Find where the given text appears and provide that cell's center as (X, Y) coordinate. 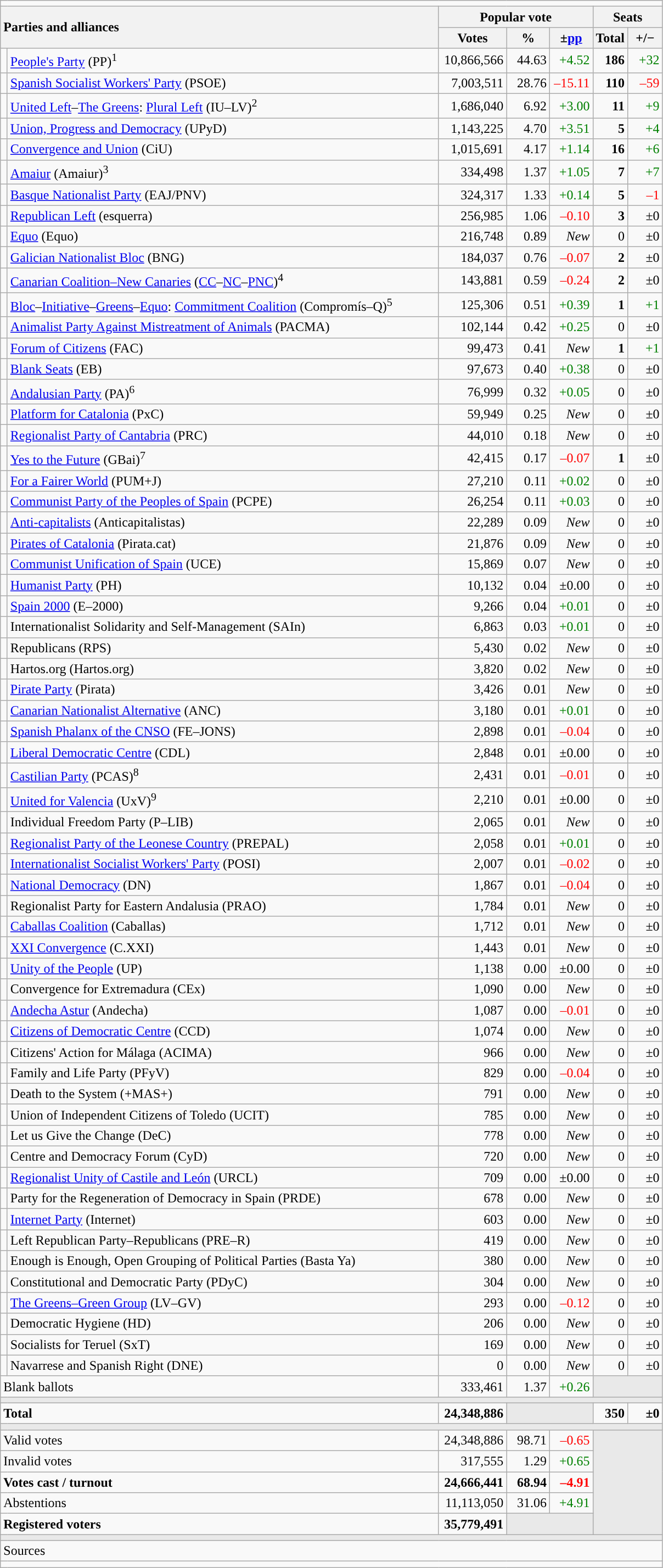
1.06 (528, 216)
Galician Nationalist Bloc (BNG) (223, 257)
829 (473, 1073)
603 (473, 1219)
Seats (628, 17)
Castilian Party (PCAS)8 (223, 775)
+1.14 (571, 149)
678 (473, 1199)
709 (473, 1178)
Spanish Phalanx of the CNSO (FE–JONS) (223, 731)
Party for the Regeneration of Democracy in Spain (PRDE) (223, 1199)
United for Valencia (UxV)9 (223, 799)
+/− (645, 38)
Canarian Nationalist Alternative (ANC) (223, 710)
293 (473, 1303)
0.42 (528, 327)
419 (473, 1240)
Citizens' Action for Málaga (ACIMA) (223, 1052)
1,143,225 (473, 128)
1,784 (473, 906)
+0.14 (571, 195)
–15.11 (571, 83)
1,138 (473, 968)
16 (610, 149)
+0.65 (571, 1461)
1,867 (473, 885)
+9 (645, 107)
Andalusian Party (PA)6 (223, 392)
Convergence for Extremadura (CEx) (223, 989)
+4.52 (571, 60)
4.70 (528, 128)
3,820 (473, 669)
10,866,566 (473, 60)
Caballas Coalition (Caballas) (223, 927)
27,210 (473, 481)
+4 (645, 128)
Platform for Catalonia (PxC) (223, 415)
21,876 (473, 544)
Registered voters (220, 1524)
Citizens of Democratic Centre (CCD) (223, 1031)
0.40 (528, 369)
1.33 (528, 195)
317,555 (473, 1461)
42,415 (473, 458)
0.07 (528, 564)
Convergence and Union (CiU) (223, 149)
31.06 (528, 1503)
2,898 (473, 731)
Blank ballots (220, 1386)
Regionalist Unity of Castile and León (URCL) (223, 1178)
0.18 (528, 435)
333,461 (473, 1386)
+0.02 (571, 481)
44,010 (473, 435)
+0.26 (571, 1386)
Sources (332, 1551)
0.59 (528, 280)
Popular vote (516, 17)
0.76 (528, 257)
125,306 (473, 305)
+4.91 (571, 1503)
–4.91 (571, 1482)
Canarian Coalition–New Canaries (CC–NC–PNC)4 (223, 280)
–0.24 (571, 280)
Votes cast / turnout (220, 1482)
National Democracy (DN) (223, 885)
350 (610, 1413)
Abstentions (220, 1503)
28.76 (528, 83)
0.03 (528, 627)
334,498 (473, 172)
1,074 (473, 1031)
Enough is Enough, Open Grouping of Political Parties (Basta Ya) (223, 1261)
102,144 (473, 327)
–0.10 (571, 216)
97,673 (473, 369)
3 (610, 216)
–59 (645, 83)
Unity of the People (UP) (223, 968)
Internet Party (Internet) (223, 1219)
10,132 (473, 585)
Family and Life Party (PFyV) (223, 1073)
United Left–The Greens: Plural Left (IU–LV)2 (223, 107)
Hartos.org (Hartos.org) (223, 669)
22,289 (473, 523)
Internationalist Socialist Workers' Party (POSI) (223, 864)
7,003,511 (473, 83)
Democratic Hygiene (HD) (223, 1324)
+0.25 (571, 327)
2,210 (473, 799)
1,443 (473, 948)
–0.12 (571, 1303)
Pirate Party (Pirata) (223, 690)
99,473 (473, 348)
Regionalist Party for Eastern Andalusia (PRAO) (223, 906)
9,266 (473, 606)
Amaiur (Amaiur)3 (223, 172)
Internationalist Solidarity and Self-Management (SAIn) (223, 627)
720 (473, 1157)
Navarrese and Spanish Right (DNE) (223, 1365)
–0.65 (571, 1440)
Blank Seats (EB) (223, 369)
256,985 (473, 216)
785 (473, 1115)
1.29 (528, 1461)
Left Republican Party–Republicans (PRE–R) (223, 1240)
35,779,491 (473, 1524)
Basque Nationalist Party (EAJ/PNV) (223, 195)
11,113,050 (473, 1503)
Individual Freedom Party (P–LIB) (223, 822)
3,180 (473, 710)
Socialists for Teruel (SxT) (223, 1345)
Constitutional and Democratic Party (PDyC) (223, 1282)
304 (473, 1282)
2,848 (473, 752)
0.32 (528, 392)
Anti-capitalists (Anticapitalistas) (223, 523)
Forum of Citizens (FAC) (223, 348)
324,317 (473, 195)
1,015,691 (473, 149)
206 (473, 1324)
1,090 (473, 989)
1,712 (473, 927)
7 (610, 172)
Communist Party of the Peoples of Spain (PCPE) (223, 502)
26,254 (473, 502)
2,065 (473, 822)
3,426 (473, 690)
Spanish Socialist Workers' Party (PSOE) (223, 83)
6,863 (473, 627)
0.41 (528, 348)
+6 (645, 149)
+7 (645, 172)
Republicans (RPS) (223, 648)
% (528, 38)
6.92 (528, 107)
Invalid votes (220, 1461)
Union, Progress and Democracy (UPyD) (223, 128)
Humanist Party (PH) (223, 585)
People's Party (PP)1 (223, 60)
±pp (571, 38)
Equo (Equo) (223, 237)
4.17 (528, 149)
Death to the System (+MAS+) (223, 1094)
Let us Give the Change (DeC) (223, 1135)
11 (610, 107)
0.25 (528, 415)
Votes (473, 38)
Valid votes (220, 1440)
Liberal Democratic Centre (CDL) (223, 752)
24,666,441 (473, 1482)
0.51 (528, 305)
Union of Independent Citizens of Toledo (UCIT) (223, 1115)
186 (610, 60)
15,869 (473, 564)
Andecha Astur (Andecha) (223, 1010)
Regionalist Party of Cantabria (PRC) (223, 435)
791 (473, 1094)
The Greens–Green Group (LV–GV) (223, 1303)
68.94 (528, 1482)
2,058 (473, 843)
Animalist Party Against Mistreatment of Animals (PACMA) (223, 327)
0.17 (528, 458)
2,431 (473, 775)
778 (473, 1135)
0.89 (528, 237)
–0.02 (571, 864)
Yes to the Future (GBai)7 (223, 458)
Parties and alliances (220, 27)
Regionalist Party of the Leonese Country (PREPAL) (223, 843)
+3.51 (571, 128)
–1 (645, 195)
+0.05 (571, 392)
966 (473, 1052)
184,037 (473, 257)
+0.39 (571, 305)
+3.00 (571, 107)
Republican Left (esquerra) (223, 216)
169 (473, 1345)
+1.05 (571, 172)
Bloc–Initiative–Greens–Equo: Commitment Coalition (Compromís–Q)5 (223, 305)
XXI Convergence (C.XXI) (223, 948)
98.71 (528, 1440)
Pirates of Catalonia (Pirata.cat) (223, 544)
76,999 (473, 392)
59,949 (473, 415)
380 (473, 1261)
110 (610, 83)
For a Fairer World (PUM+J) (223, 481)
44.63 (528, 60)
Spain 2000 (E–2000) (223, 606)
1,087 (473, 1010)
+32 (645, 60)
+0.38 (571, 369)
216,748 (473, 237)
5,430 (473, 648)
2,007 (473, 864)
Communist Unification of Spain (UCE) (223, 564)
143,881 (473, 280)
Centre and Democracy Forum (CyD) (223, 1157)
+0.03 (571, 502)
1,686,040 (473, 107)
